Capture the cell that displays the provided text and extract its (x, y) central coordinate. 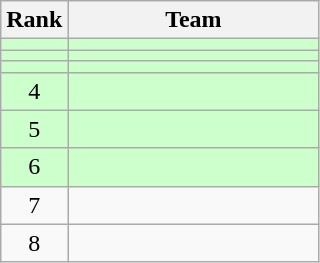
Team (194, 20)
4 (34, 91)
8 (34, 243)
5 (34, 129)
Rank (34, 20)
6 (34, 167)
7 (34, 205)
